Pinpoint the cell where the given text exists, returning its (x, y) midpoint coordinate. 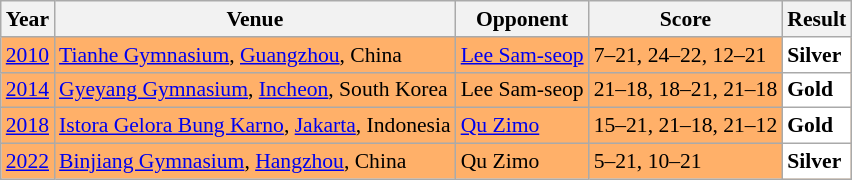
Opponent (522, 19)
15–21, 21–18, 21–12 (686, 126)
Binjiang Gymnasium, Hangzhou, China (255, 162)
2018 (28, 126)
2014 (28, 90)
21–18, 18–21, 21–18 (686, 90)
2010 (28, 55)
Venue (255, 19)
Year (28, 19)
Tianhe Gymnasium, Guangzhou, China (255, 55)
7–21, 24–22, 12–21 (686, 55)
5–21, 10–21 (686, 162)
Score (686, 19)
Result (816, 19)
Istora Gelora Bung Karno, Jakarta, Indonesia (255, 126)
2022 (28, 162)
Gyeyang Gymnasium, Incheon, South Korea (255, 90)
